Return the [x, y] coordinate for the center point of the cell that contains the specified text.  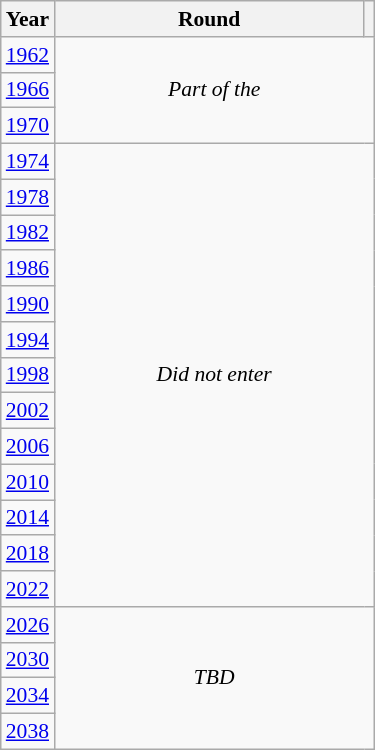
2006 [28, 447]
Part of the [214, 90]
1994 [28, 340]
Did not enter [214, 376]
1986 [28, 269]
1982 [28, 233]
2022 [28, 589]
1962 [28, 55]
1966 [28, 90]
Year [28, 19]
2002 [28, 411]
1974 [28, 162]
1990 [28, 304]
TBD [214, 678]
2014 [28, 518]
1998 [28, 375]
2010 [28, 482]
1978 [28, 197]
2034 [28, 696]
Round [209, 19]
2018 [28, 554]
2026 [28, 625]
1970 [28, 126]
2030 [28, 660]
2038 [28, 732]
